Scan for the cell matching the given text and deliver its (x, y) coordinate at center. 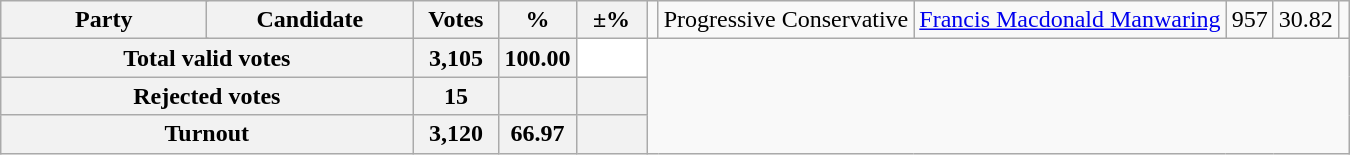
15 (456, 96)
957 (1250, 20)
Total valid votes (207, 58)
Party (104, 20)
100.00 (538, 58)
Rejected votes (207, 96)
3,105 (456, 58)
% (538, 20)
±% (612, 20)
3,120 (456, 134)
Francis Macdonald Manwaring (1070, 20)
Votes (456, 20)
Turnout (207, 134)
Candidate (310, 20)
66.97 (538, 134)
30.82 (1306, 20)
Progressive Conservative (786, 20)
